From the cell containing the given text, extract its center point as (x, y) coordinate. 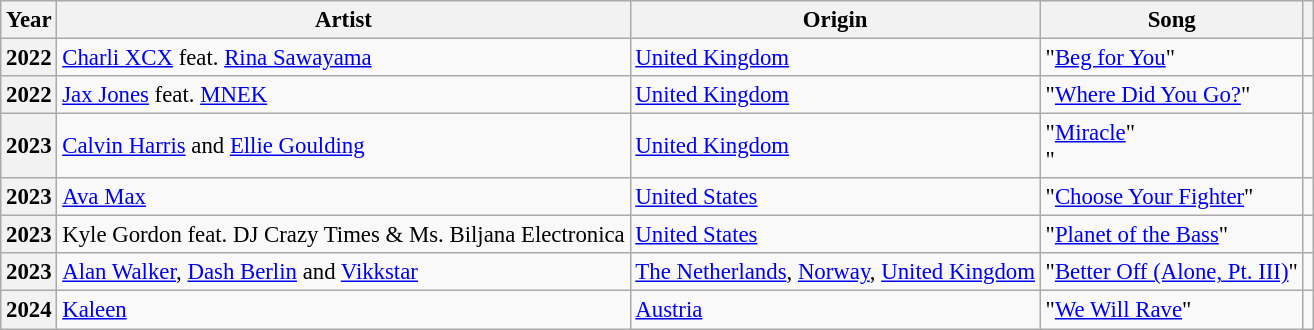
"Planet of the Bass" (1172, 235)
Year (29, 20)
Austria (835, 310)
Origin (835, 20)
Alan Walker, Dash Berlin and Vikkstar (344, 273)
Song (1172, 20)
"Where Did You Go?" (1172, 95)
Kaleen (344, 310)
The Netherlands, Norway, United Kingdom (835, 273)
Calvin Harris and Ellie Goulding (344, 146)
"Better Off (Alone, Pt. III)" (1172, 273)
2024 (29, 310)
Artist (344, 20)
"We Will Rave" (1172, 310)
Charli XCX feat. Rina Sawayama (344, 58)
Jax Jones feat. MNEK (344, 95)
Ava Max (344, 197)
"Miracle"" (1172, 146)
"Beg for You" (1172, 58)
"Choose Your Fighter" (1172, 197)
Kyle Gordon feat. DJ Crazy Times & Ms. Biljana Electronica (344, 235)
